Search for the cell housing the specified text and yield its (x, y) center coordinate. 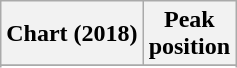
Chart (2018) (72, 34)
Peakposition (189, 34)
